Return [X, Y] of the center of cell containing provided text 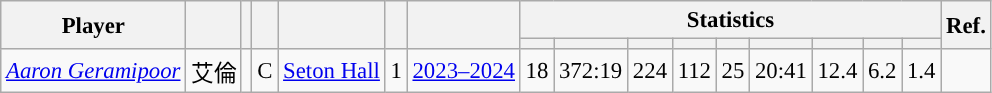
Aaron Geramipoor [94, 71]
1.4 [922, 71]
艾倫 [214, 71]
25 [732, 71]
Ref. [966, 25]
112 [694, 71]
Statistics [730, 20]
C [265, 71]
6.2 [882, 71]
224 [650, 71]
2023–2024 [464, 71]
372:19 [591, 71]
18 [536, 71]
20:41 [782, 71]
12.4 [837, 71]
Seton Hall [332, 71]
1 [396, 71]
Player [94, 25]
